Output the [X, Y] coordinate of the center of the cell containing the given text.  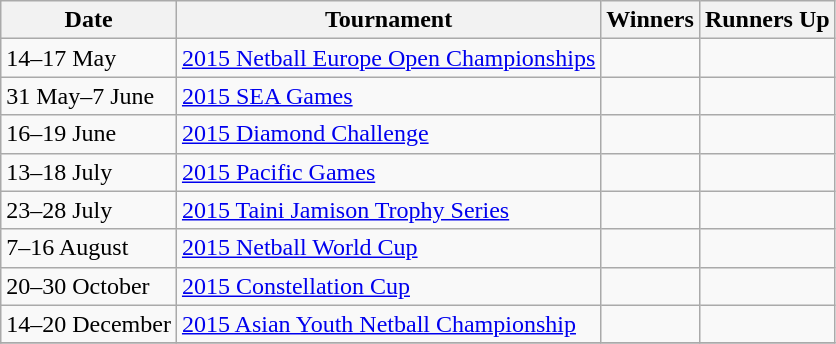
2015 Netball Europe Open Championships [388, 58]
Tournament [388, 20]
Winners [650, 20]
Runners Up [767, 20]
23–28 July [89, 210]
2015 Netball World Cup [388, 248]
16–19 June [89, 134]
2015 Taini Jamison Trophy Series [388, 210]
2015 Constellation Cup [388, 286]
14–20 December [89, 324]
13–18 July [89, 172]
2015 Diamond Challenge [388, 134]
2015 Pacific Games [388, 172]
7–16 August [89, 248]
Date [89, 20]
20–30 October [89, 286]
31 May–7 June [89, 96]
2015 SEA Games [388, 96]
2015 Asian Youth Netball Championship [388, 324]
14–17 May [89, 58]
